Output the [x, y] coordinate of the center of the cell containing the given text.  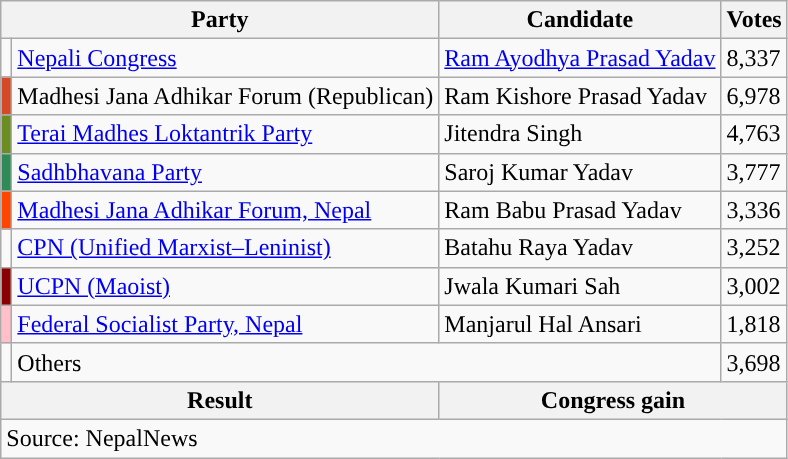
Terai Madhes Loktantrik Party [226, 134]
Federal Socialist Party, Nepal [226, 324]
Jwala Kumari Sah [580, 286]
Source: NepalNews [394, 438]
3,698 [754, 362]
Manjarul Hal Ansari [580, 324]
Party [220, 20]
Nepali Congress [226, 58]
8,337 [754, 58]
Batahu Raya Yadav [580, 248]
1,818 [754, 324]
3,002 [754, 286]
Madhesi Jana Adhikar Forum, Nepal [226, 210]
UCPN (Maoist) [226, 286]
Result [220, 400]
Candidate [580, 20]
Others [366, 362]
Jitendra Singh [580, 134]
Madhesi Jana Adhikar Forum (Republican) [226, 96]
Saroj Kumar Yadav [580, 172]
Ram Babu Prasad Yadav [580, 210]
Votes [754, 20]
3,252 [754, 248]
3,777 [754, 172]
Ram Ayodhya Prasad Yadav [580, 58]
Sadhbhavana Party [226, 172]
Ram Kishore Prasad Yadav [580, 96]
Congress gain [613, 400]
CPN (Unified Marxist–Leninist) [226, 248]
3,336 [754, 210]
6,978 [754, 96]
4,763 [754, 134]
